Scan for the cell matching the given text and deliver its [x, y] coordinate at center. 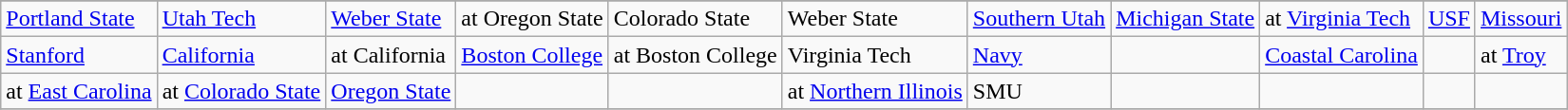
at Northern Illinois [874, 91]
Southern Utah [1039, 19]
Coastal Carolina [1342, 55]
at California [392, 55]
at Colorado State [241, 91]
Utah Tech [241, 19]
at Boston College [696, 55]
Missouri [1520, 19]
at East Carolina [79, 91]
Virginia Tech [874, 55]
SMU [1039, 91]
at Virginia Tech [1342, 19]
California [241, 55]
at Troy [1520, 55]
Portland State [79, 19]
Oregon State [392, 91]
USF [1448, 19]
Boston College [532, 55]
at Oregon State [532, 19]
Stanford [79, 55]
Michigan State [1186, 19]
Colorado State [696, 19]
Navy [1039, 55]
